Capture the cell that displays the provided text and extract its [X, Y] central coordinate. 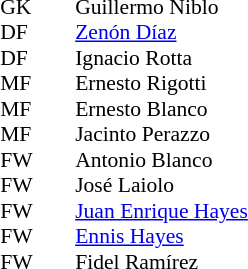
Ignacio Rotta [162, 58]
Ennis Hayes [162, 237]
Antonio Blanco [162, 160]
Ernesto Blanco [162, 109]
Juan Enrique Hayes [162, 211]
José Laiolo [162, 185]
Zenón Díaz [162, 33]
Ernesto Rigotti [162, 83]
Jacinto Perazzo [162, 135]
